Identify which cell holds the provided text, then report its (x, y) central coordinate. 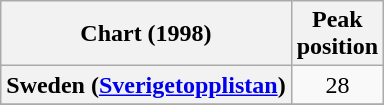
28 (337, 85)
Chart (1998) (146, 34)
Sweden (Sverigetopplistan) (146, 85)
Peakposition (337, 34)
